Output the (X, Y) coordinate of the center of the cell containing the given text.  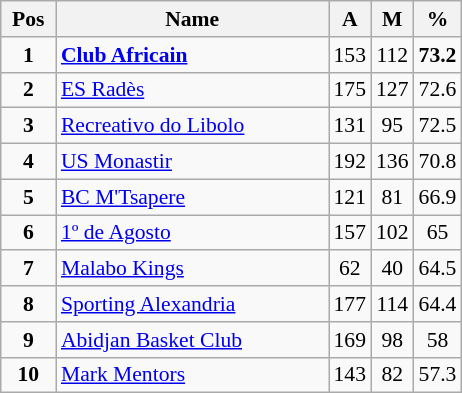
Name (192, 19)
Abidjan Basket Club (192, 340)
Club Africain (192, 55)
121 (350, 197)
M (392, 19)
192 (350, 162)
95 (392, 126)
Recreativo do Libolo (192, 126)
82 (392, 375)
4 (28, 162)
3 (28, 126)
143 (350, 375)
1 (28, 55)
7 (28, 269)
177 (350, 304)
112 (392, 55)
72.5 (438, 126)
US Monastir (192, 162)
57.3 (438, 375)
10 (28, 375)
40 (392, 269)
64.4 (438, 304)
81 (392, 197)
157 (350, 233)
5 (28, 197)
64.5 (438, 269)
153 (350, 55)
Pos (28, 19)
72.6 (438, 90)
8 (28, 304)
169 (350, 340)
70.8 (438, 162)
175 (350, 90)
114 (392, 304)
73.2 (438, 55)
136 (392, 162)
65 (438, 233)
BC M'Tsapere (192, 197)
98 (392, 340)
1º de Agosto (192, 233)
Malabo Kings (192, 269)
2 (28, 90)
131 (350, 126)
62 (350, 269)
ES Radès (192, 90)
58 (438, 340)
102 (392, 233)
9 (28, 340)
Mark Mentors (192, 375)
% (438, 19)
A (350, 19)
6 (28, 233)
127 (392, 90)
Sporting Alexandria (192, 304)
66.9 (438, 197)
